Search for the cell housing the specified text and yield its (x, y) center coordinate. 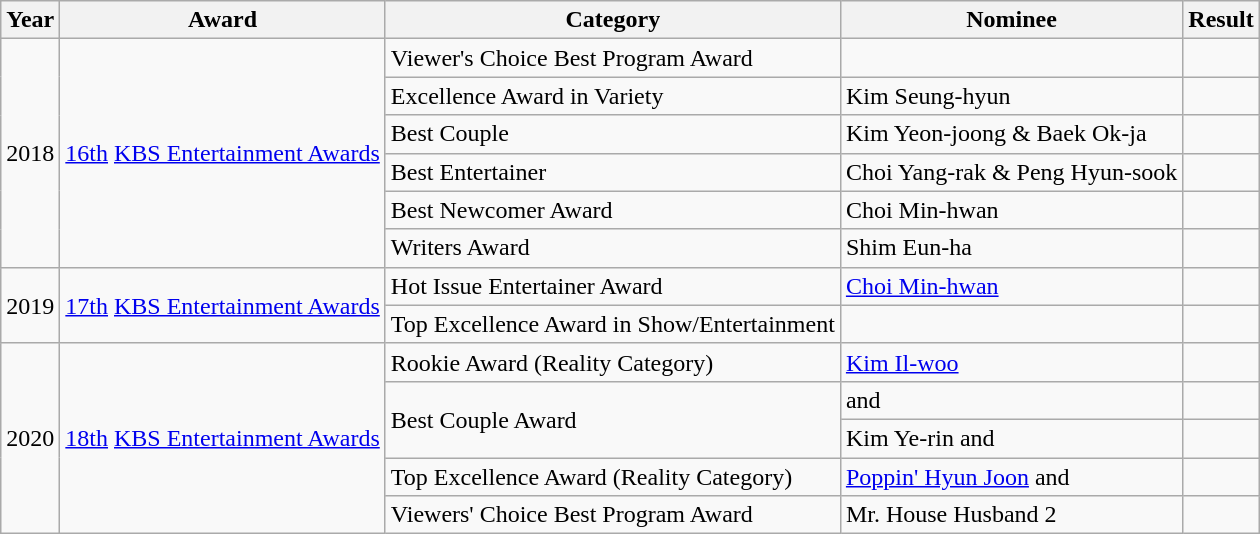
Excellence Award in Variety (612, 96)
Shim Eun-ha (1011, 248)
Choi Yang-rak & Peng Hyun-sook (1011, 172)
Poppin' Hyun Joon and (1011, 477)
Best Couple Award (612, 419)
2020 (30, 438)
16th KBS Entertainment Awards (223, 153)
Viewers' Choice Best Program Award (612, 515)
Kim Seung-hyun (1011, 96)
17th KBS Entertainment Awards (223, 305)
Rookie Award (Reality Category) (612, 362)
Writers Award (612, 248)
Top Excellence Award (Reality Category) (612, 477)
Best Newcomer Award (612, 210)
and (1011, 400)
Kim Il-woo (1011, 362)
Kim Ye-rin and (1011, 438)
Hot Issue Entertainer Award (612, 286)
Kim Yeon-joong & Baek Ok-ja (1011, 134)
Result (1221, 20)
Best Entertainer (612, 172)
Best Couple (612, 134)
2019 (30, 305)
Award (223, 20)
Year (30, 20)
18th KBS Entertainment Awards (223, 438)
Viewer's Choice Best Program Award (612, 58)
Category (612, 20)
2018 (30, 153)
Nominee (1011, 20)
Top Excellence Award in Show/Entertainment (612, 324)
Mr. House Husband 2 (1011, 515)
